For the text-containing cell, return its midpoint in [X, Y] coordinate format. 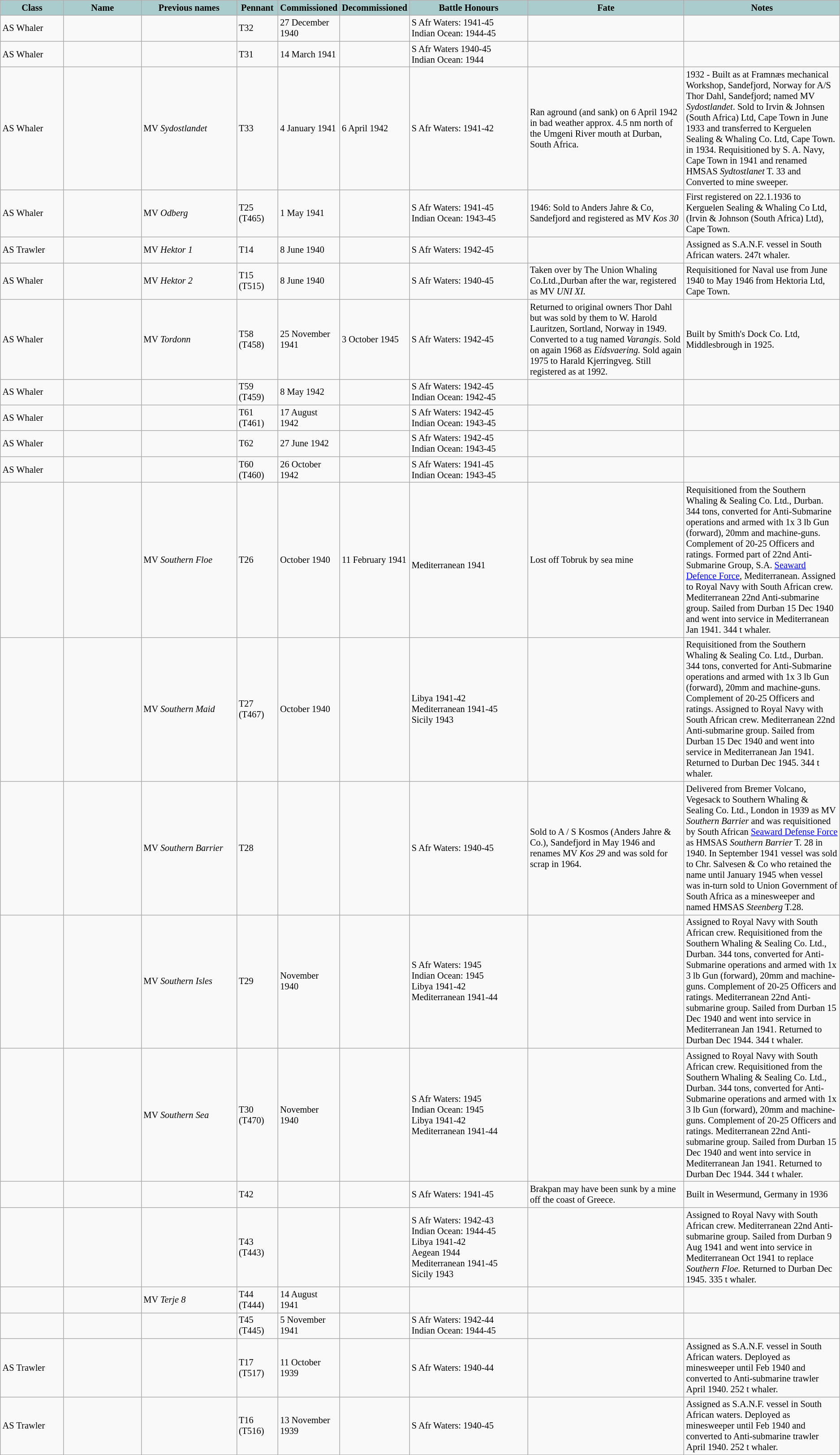
MV Southern Floe [189, 560]
T42 [257, 1194]
S Afr Waters: 1940-44 [469, 1368]
13 November 1939 [309, 1426]
MV Southern Maid [189, 709]
Ran aground (and sank) on 6 April 1942 in bad weather approx. 4.5 nm north of the Umgeni River mouth at Durban, South Africa. [606, 128]
S Afr Waters: 1942-43Indian Ocean: 1944-45Libya 1941-42Aegean 1944Mediterranean 1941-45Sicily 1943 [469, 1247]
Name [102, 8]
Taken over by The Union Whaling Co.Ltd.,Durban after the war, registered as MV UNI XI. [606, 281]
8 May 1942 [309, 392]
S Afr Waters 1940-45Indian Ocean: 1944 [469, 54]
Commissioned [309, 8]
S Afr Waters: 1941-45Indian Ocean: 1944-45 [469, 28]
1 May 1941 [309, 213]
Notes [762, 8]
T59 (T459) [257, 392]
26 October 1942 [309, 470]
T25 (T465) [257, 213]
MV Tordonn [189, 339]
T60 (T460) [257, 470]
25 November 1941 [309, 339]
T17 (T517) [257, 1368]
T45 (T445) [257, 1325]
MV Southern Isles [189, 981]
Pennant [257, 8]
11 February 1941 [375, 560]
27 June 1942 [309, 444]
MV Odberg [189, 213]
17 August 1942 [309, 418]
1946: Sold to Anders Jahre & Co, Sandefjord and registered as MV Kos 30 [606, 213]
Fate [606, 8]
5 November 1941 [309, 1325]
Assigned as S.A.N.F. vessel in South African waters. 247t whaler. [762, 250]
S Afr Waters: 1942-44Indian Ocean: 1944-45 [469, 1325]
4 January 1941 [309, 128]
T30 (T470) [257, 1115]
Built by Smith's Dock Co. Ltd, Middlesbrough in 1925. [762, 339]
Battle Honours [469, 8]
T26 [257, 560]
T44 (T444) [257, 1300]
T43 (T443) [257, 1247]
T33 [257, 128]
11 October 1939 [309, 1368]
T61 (T461) [257, 418]
3 October 1945 [375, 339]
Decommissioned [375, 8]
Requisitioned for Naval use from June 1940 to May 1946 from Hektoria Ltd, Cape Town. [762, 281]
S Afr Waters: 1941-42 [469, 128]
T27 (T467) [257, 709]
Brakpan may have been sunk by a mine off the coast of Greece. [606, 1194]
MV Sydostlandet [189, 128]
14 March 1941 [309, 54]
T28 [257, 848]
Class [32, 8]
T16 (T516) [257, 1426]
T14 [257, 250]
MV Hektor 1 [189, 250]
6 April 1942 [375, 128]
S Afr Waters: 1942-45Indian Ocean: 1942-45 [469, 392]
T62 [257, 444]
Mediterranean 1941 [469, 560]
Previous names [189, 8]
First registered on 22.1.1936 to Kerguelen Sealing & Whaling Co Ltd, (Irvin & Johnson (South Africa) Ltd), Cape Town. [762, 213]
T15 (T515) [257, 281]
MV Southern Barrier [189, 848]
Lost off Tobruk by sea mine [606, 560]
T58 (T458) [257, 339]
MV Southern Sea [189, 1115]
T29 [257, 981]
Libya 1941-42Mediterranean 1941-45Sicily 1943 [469, 709]
T32 [257, 28]
Sold to A / S Kosmos (Anders Jahre & Co.), Sandefjord in May 1946 and renames MV Kos 29 and was sold for scrap in 1964. [606, 848]
MV Terje 8 [189, 1300]
S Afr Waters: 1941-45 [469, 1194]
MV Hektor 2 [189, 281]
27 December 1940 [309, 28]
14 August 1941 [309, 1300]
Built in Wesermund, Germany in 1936 [762, 1194]
T31 [257, 54]
